Return the [x, y] coordinate for the center point of the cell that contains the specified text.  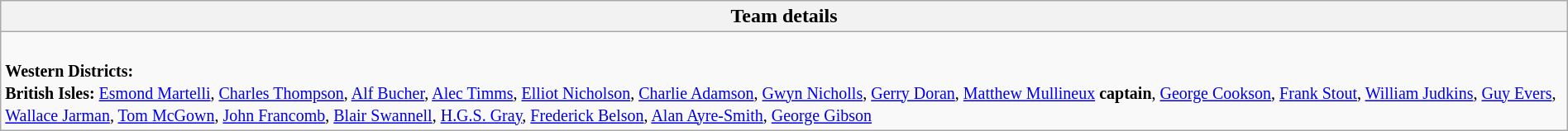
Team details [784, 16]
